Detect which cell encompasses the target text, then output its [X, Y] center coordinate. 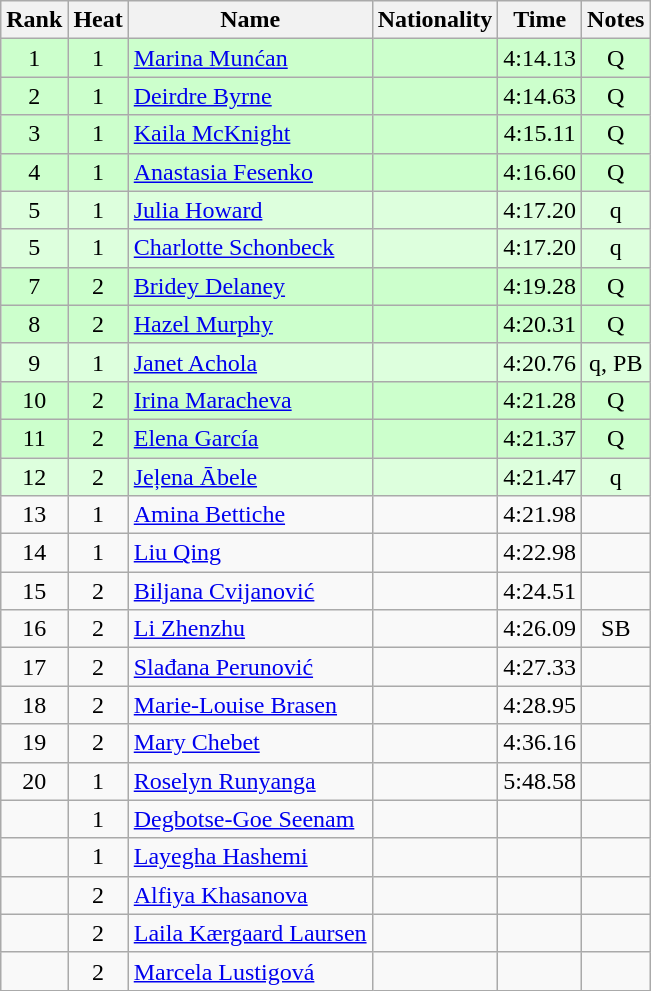
Marcela Lustigová [250, 971]
4:21.98 [540, 515]
17 [34, 667]
Biljana Cvijanović [250, 591]
4:20.76 [540, 362]
11 [34, 438]
8 [34, 324]
4:28.95 [540, 705]
12 [34, 477]
Julia Howard [250, 210]
4:22.98 [540, 553]
4 [34, 172]
Jeļena Ābele [250, 477]
Bridey Delaney [250, 286]
Name [250, 20]
4:21.47 [540, 477]
Time [540, 20]
Elena García [250, 438]
5:48.58 [540, 781]
Heat [98, 20]
9 [34, 362]
Alfiya Khasanova [250, 895]
Roselyn Runyanga [250, 781]
4:16.60 [540, 172]
3 [34, 134]
10 [34, 400]
4:19.28 [540, 286]
7 [34, 286]
13 [34, 515]
20 [34, 781]
Rank [34, 20]
4:14.63 [540, 96]
4:20.31 [540, 324]
Degbotse-Goe Seenam [250, 819]
4:36.16 [540, 743]
SB [616, 629]
Slađana Perunović [250, 667]
Deirdre Byrne [250, 96]
Hazel Murphy [250, 324]
Charlotte Schonbeck [250, 248]
Notes [616, 20]
q, PB [616, 362]
Layegha Hashemi [250, 857]
Janet Achola [250, 362]
4:24.51 [540, 591]
4:26.09 [540, 629]
Nationality [435, 20]
4:21.37 [540, 438]
Anastasia Fesenko [250, 172]
18 [34, 705]
19 [34, 743]
Marina Munćan [250, 58]
15 [34, 591]
4:15.11 [540, 134]
16 [34, 629]
Kaila McKnight [250, 134]
Amina Bettiche [250, 515]
Li Zhenzhu [250, 629]
Irina Maracheva [250, 400]
14 [34, 553]
4:14.13 [540, 58]
4:21.28 [540, 400]
Liu Qing [250, 553]
Laila Kærgaard Laursen [250, 933]
4:27.33 [540, 667]
Marie-Louise Brasen [250, 705]
Mary Chebet [250, 743]
